Find where the given text appears and provide that cell's center as (x, y) coordinate. 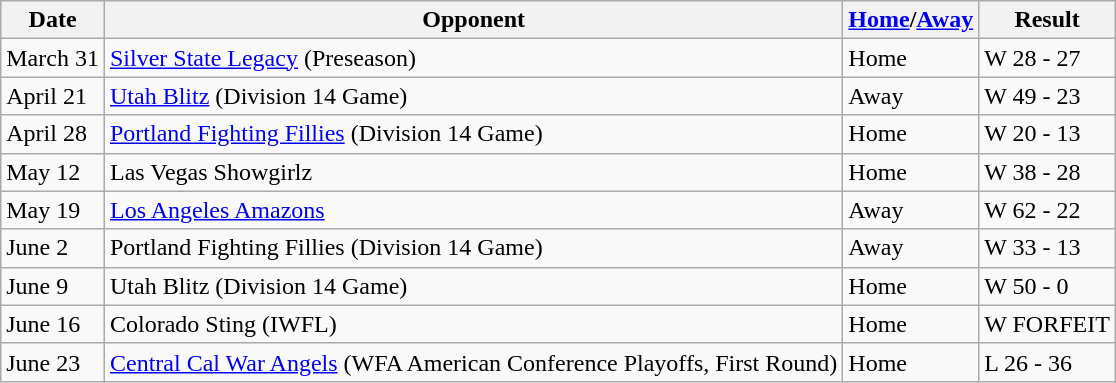
Result (1048, 20)
W 50 - 0 (1048, 286)
Date (53, 20)
L 26 - 36 (1048, 362)
June 23 (53, 362)
June 9 (53, 286)
W 28 - 27 (1048, 58)
Opponent (473, 20)
June 16 (53, 324)
W 33 - 13 (1048, 248)
June 2 (53, 248)
Las Vegas Showgirlz (473, 172)
Colorado Sting (IWFL) (473, 324)
W 49 - 23 (1048, 96)
Los Angeles Amazons (473, 210)
May 12 (53, 172)
Central Cal War Angels (WFA American Conference Playoffs, First Round) (473, 362)
W 62 - 22 (1048, 210)
Home/Away (911, 20)
May 19 (53, 210)
W FORFEIT (1048, 324)
April 21 (53, 96)
Silver State Legacy (Preseason) (473, 58)
W 20 - 13 (1048, 134)
April 28 (53, 134)
W 38 - 28 (1048, 172)
March 31 (53, 58)
